Output the [X, Y] coordinate of the center of the cell containing the given text.  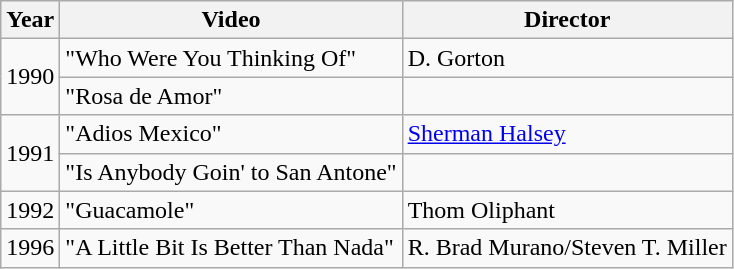
Video [231, 20]
1996 [30, 248]
1992 [30, 210]
Thom Oliphant [567, 210]
Director [567, 20]
"Rosa de Amor" [231, 96]
Sherman Halsey [567, 134]
Year [30, 20]
D. Gorton [567, 58]
1990 [30, 77]
"A Little Bit Is Better Than Nada" [231, 248]
"Adios Mexico" [231, 134]
"Is Anybody Goin' to San Antone" [231, 172]
"Who Were You Thinking Of" [231, 58]
1991 [30, 153]
"Guacamole" [231, 210]
R. Brad Murano/Steven T. Miller [567, 248]
